From the cell containing the given text, extract its center point as (x, y) coordinate. 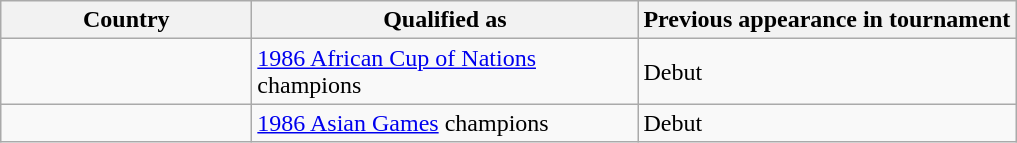
1986 African Cup of Nations champions (445, 72)
Qualified as (445, 20)
Previous appearance in tournament (827, 20)
1986 Asian Games champions (445, 123)
Country (126, 20)
